Return the [x, y] coordinate for the center point of the cell that contains the specified text.  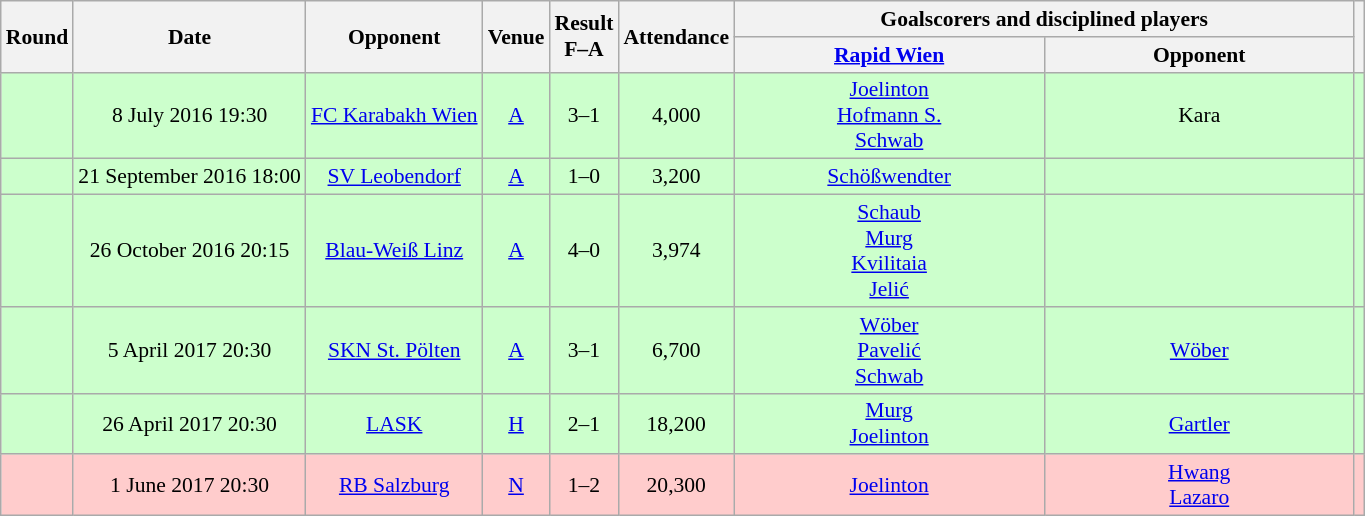
1–0 [584, 177]
1 June 2017 20:30 [190, 486]
Gartler [1199, 424]
1–2 [584, 486]
RB Salzburg [394, 486]
Round [38, 36]
Joelinton Hofmann S. Schwab [889, 116]
Wöber [1199, 350]
Schaub Murg Kvilitaia Jelić [889, 251]
Schößwendter [889, 177]
N [516, 486]
Attendance [676, 36]
ResultF–A [584, 36]
3,200 [676, 177]
SKN St. Pölten [394, 350]
Joelinton [889, 486]
Wöber Pavelić Schwab [889, 350]
Hwang Lazaro [1199, 486]
26 October 2016 20:15 [190, 251]
Kara [1199, 116]
21 September 2016 18:00 [190, 177]
6,700 [676, 350]
Goalscorers and disciplined players [1044, 19]
Rapid Wien [889, 55]
20,300 [676, 486]
18,200 [676, 424]
Date [190, 36]
Blau-Weiß Linz [394, 251]
LASK [394, 424]
H [516, 424]
2–1 [584, 424]
8 July 2016 19:30 [190, 116]
Murg Joelinton [889, 424]
FC Karabakh Wien [394, 116]
4,000 [676, 116]
26 April 2017 20:30 [190, 424]
Venue [516, 36]
3,974 [676, 251]
5 April 2017 20:30 [190, 350]
SV Leobendorf [394, 177]
4–0 [584, 251]
